Capture the cell that displays the provided text and extract its (X, Y) central coordinate. 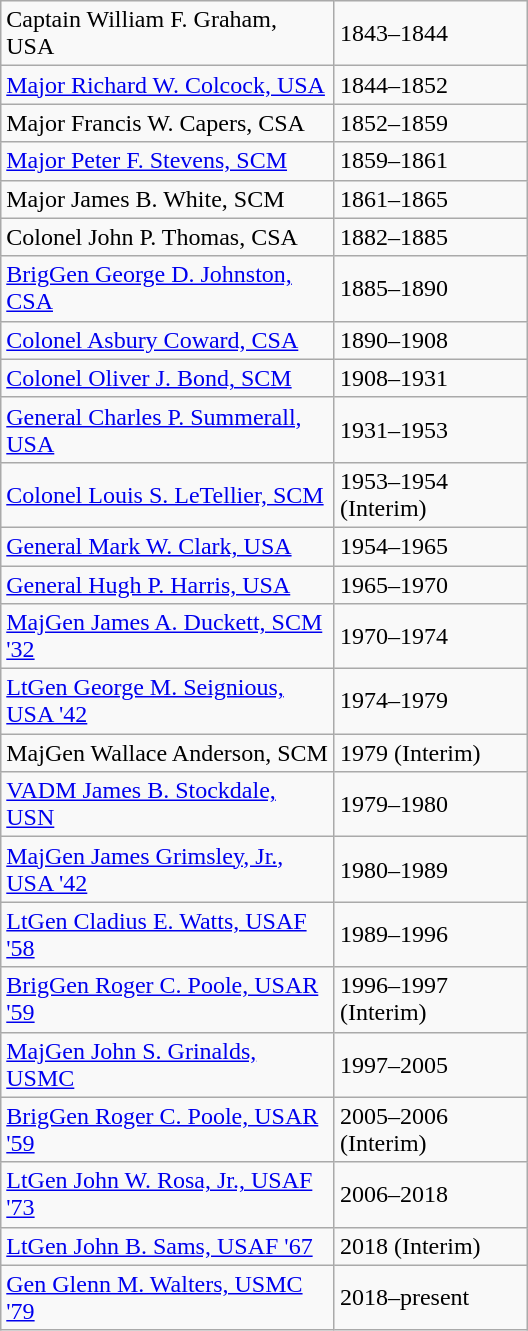
1965–1970 (430, 585)
Major Richard W. Colcock, USA (168, 85)
MajGen James A. Duckett, SCM '32 (168, 636)
1979 (Interim) (430, 753)
VADM James B. Stockdale, USN (168, 804)
1890–1908 (430, 340)
1882–1885 (430, 237)
General Mark W. Clark, USA (168, 546)
BrigGen George D. Johnston, CSA (168, 288)
LtGen John B. Sams, USAF '67 (168, 1246)
Colonel John P. Thomas, CSA (168, 237)
1997–2005 (430, 1064)
MajGen Wallace Anderson, SCM (168, 753)
LtGen Cladius E. Watts, USAF '58 (168, 934)
General Hugh P. Harris, USA (168, 585)
1980–1989 (430, 870)
Major Francis W. Capers, CSA (168, 123)
1979–1980 (430, 804)
1843–1844 (430, 34)
1908–1931 (430, 378)
MajGen James Grimsley, Jr., USA '42 (168, 870)
1859–1861 (430, 161)
MajGen John S. Grinalds, USMC (168, 1064)
1974–1979 (430, 702)
General Charles P. Summerall, USA (168, 430)
LtGen George M. Seignious, USA '42 (168, 702)
2005–2006 (Interim) (430, 1130)
1970–1974 (430, 636)
1852–1859 (430, 123)
Colonel Oliver J. Bond, SCM (168, 378)
1931–1953 (430, 430)
Colonel Asbury Coward, CSA (168, 340)
1996–1997 (Interim) (430, 1000)
1953–1954 (Interim) (430, 494)
Gen Glenn M. Walters, USMC '79 (168, 1298)
Captain William F. Graham, USA (168, 34)
1954–1965 (430, 546)
Colonel Louis S. LeTellier, SCM (168, 494)
Major Peter F. Stevens, SCM (168, 161)
LtGen John W. Rosa, Jr., USAF '73 (168, 1194)
Major James B. White, SCM (168, 199)
2006–2018 (430, 1194)
2018 (Interim) (430, 1246)
1989–1996 (430, 934)
2018–present (430, 1298)
1885–1890 (430, 288)
1844–1852 (430, 85)
1861–1865 (430, 199)
